Pinpoint the cell where the given text exists, returning its (x, y) midpoint coordinate. 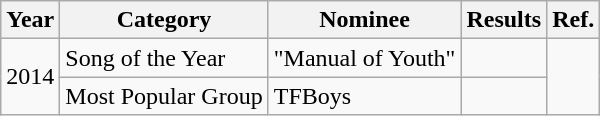
Song of the Year (164, 58)
Nominee (364, 20)
2014 (30, 77)
Category (164, 20)
Results (504, 20)
Year (30, 20)
Ref. (574, 20)
"Manual of Youth" (364, 58)
TFBoys (364, 96)
Most Popular Group (164, 96)
